Determine the [x, y] coordinate at the center of the cell enclosing the given text.  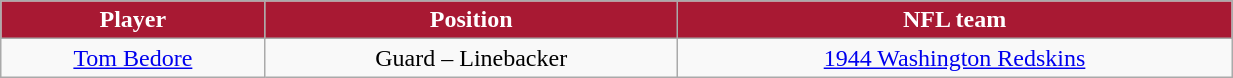
1944 Washington Redskins [954, 58]
Tom Bedore [133, 58]
Player [133, 20]
Guard – Linebacker [471, 58]
NFL team [954, 20]
Position [471, 20]
